Detect which cell encompasses the target text, then output its [X, Y] center coordinate. 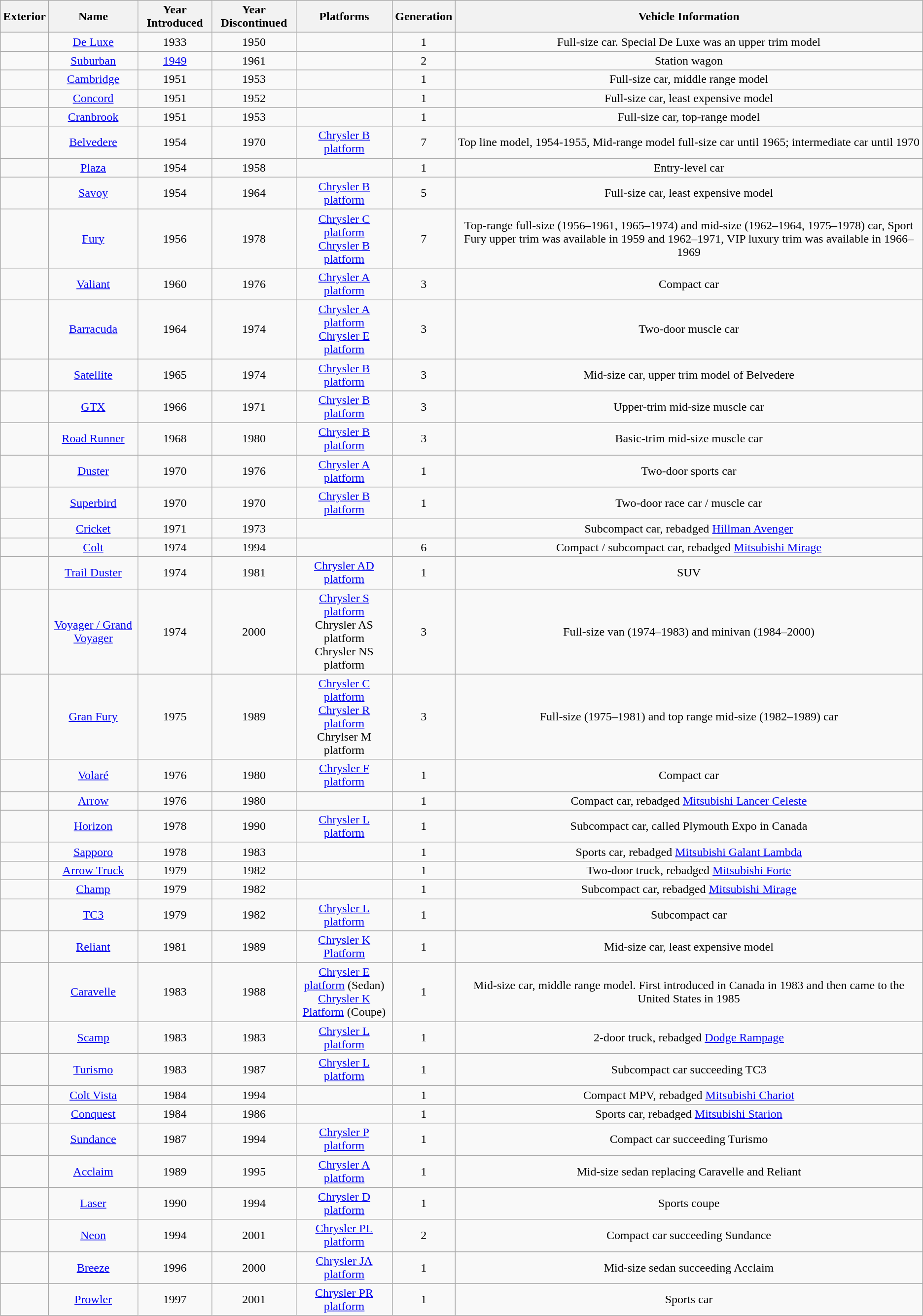
Chrysler F platform [344, 775]
Compact car succeeding Turismo [689, 1139]
Generation [424, 17]
Name [93, 17]
1960 [175, 284]
Sapporo [93, 852]
TC3 [93, 914]
1988 [254, 992]
Colt [93, 547]
Suburban [93, 61]
Full-size (1975–1981) and top range mid-size (1982–1989) car [689, 717]
5 [424, 193]
Chrysler C platformChrysler R platformChrylser M platform [344, 717]
Cranbrook [93, 117]
Two-door muscle car [689, 329]
Chrysler C platformChrysler B platform [344, 239]
Chrysler D platform [344, 1203]
Superbird [93, 503]
Chrysler K Platform [344, 947]
Mid-size sedan succeeding Acclaim [689, 1267]
1997 [175, 1300]
Mid-size sedan replacing Caravelle and Reliant [689, 1172]
Upper-trim mid-size muscle car [689, 407]
1973 [254, 529]
Subcompact car succeeding TC3 [689, 1070]
Two-door sports car [689, 471]
Vehicle Information [689, 17]
GTX [93, 407]
Cambridge [93, 79]
Mid-size car, middle range model. First introduced in Canada in 1983 and then came to the United States in 1985 [689, 992]
Mid-size car, upper trim model of Belvedere [689, 375]
1952 [254, 98]
Scamp [93, 1037]
1958 [254, 168]
Colt Vista [93, 1095]
Sports car [689, 1300]
1966 [175, 407]
Year Discontinued [254, 17]
1961 [254, 61]
Acclaim [93, 1172]
Subcompact car, rebadged Mitsubishi Mirage [689, 889]
Arrow [93, 801]
Mid-size car, least expensive model [689, 947]
Compact car, rebadged Mitsubishi Lancer Celeste [689, 801]
2-door truck, rebadged Dodge Rampage [689, 1037]
Sports car, rebadged Mitsubishi Galant Lambda [689, 852]
Exterior [25, 17]
Laser [93, 1203]
Compact MPV, rebadged Mitsubishi Chariot [689, 1095]
Chrysler PR platform [344, 1300]
Sundance [93, 1139]
Turismo [93, 1070]
Compact / subcompact car, rebadged Mitsubishi Mirage [689, 547]
Concord [93, 98]
1995 [254, 1172]
Entry-level car [689, 168]
Chrysler E platform (Sedan)Chrysler K Platform (Coupe) [344, 992]
Caravelle [93, 992]
Sports car, rebadged Mitsubishi Starion [689, 1114]
1968 [175, 439]
Prowler [93, 1300]
Fury [93, 239]
Two-door race car / muscle car [689, 503]
1996 [175, 1267]
Chrysler PL platform [344, 1236]
Horizon [93, 826]
Full-size car, top-range model [689, 117]
Full-size car, middle range model [689, 79]
Chrysler AD platform [344, 573]
Chrysler S platformChrysler AS platformChrysler NS platform [344, 631]
Barracuda [93, 329]
Year Introduced [175, 17]
Chrysler A platformChrysler E platform [344, 329]
Platforms [344, 17]
Plaza [93, 168]
1986 [254, 1114]
1956 [175, 239]
Reliant [93, 947]
Champ [93, 889]
Belvedere [93, 142]
1975 [175, 717]
Voyager / Grand Voyager [93, 631]
Basic-trim mid-size muscle car [689, 439]
Two-door truck, rebadged Mitsubishi Forte [689, 870]
Conquest [93, 1114]
SUV [689, 573]
Compact car succeeding Sundance [689, 1236]
De Luxe [93, 42]
Chrysler P platform [344, 1139]
Arrow Truck [93, 870]
Subcompact car, rebadged Hillman Avenger [689, 529]
Valiant [93, 284]
Neon [93, 1236]
Full-size car. Special De Luxe was an upper trim model [689, 42]
Satellite [93, 375]
Subcompact car [689, 914]
Road Runner [93, 439]
Volaré [93, 775]
1933 [175, 42]
1950 [254, 42]
Full-size van (1974–1983) and minivan (1984–2000) [689, 631]
Subcompact car, called Plymouth Expo in Canada [689, 826]
Cricket [93, 529]
Savoy [93, 193]
6 [424, 547]
Duster [93, 471]
Top line model, 1954-1955, Mid-range model full-size car until 1965; intermediate car until 1970 [689, 142]
Trail Duster [93, 573]
Station wagon [689, 61]
Gran Fury [93, 717]
Chrysler JA platform [344, 1267]
Sports coupe [689, 1203]
1949 [175, 61]
Breeze [93, 1267]
1965 [175, 375]
